Detect which cell encompasses the target text, then output its (x, y) center coordinate. 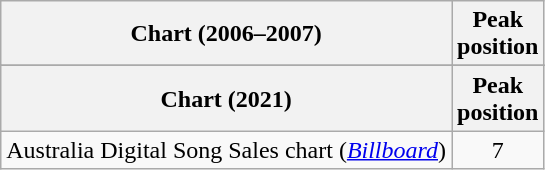
Chart (2021) (226, 98)
7 (498, 150)
Chart (2006–2007) (226, 34)
Australia Digital Song Sales chart (Billboard) (226, 150)
